For the text-containing cell, return its midpoint in (X, Y) coordinate format. 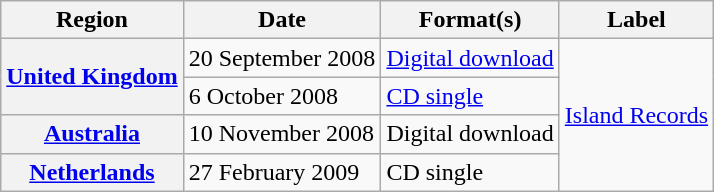
Australia (92, 134)
United Kingdom (92, 77)
Island Records (636, 115)
20 September 2008 (282, 58)
Netherlands (92, 172)
10 November 2008 (282, 134)
Format(s) (470, 20)
27 February 2009 (282, 172)
Date (282, 20)
6 October 2008 (282, 96)
Label (636, 20)
Region (92, 20)
